Return the [x, y] coordinate for the center point of the cell that contains the specified text.  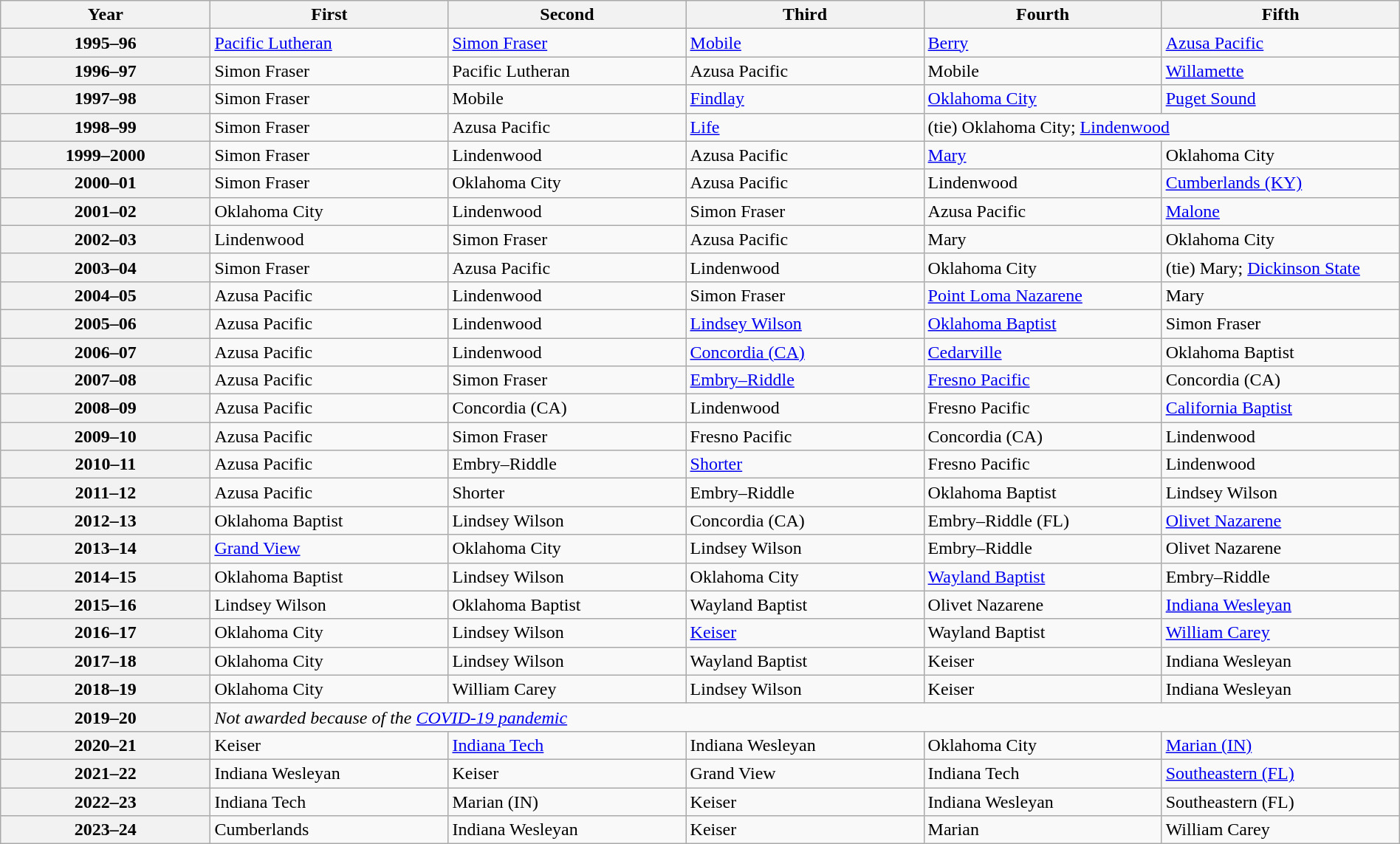
2005–06 [106, 323]
California Baptist [1280, 408]
2020–21 [106, 745]
2004–05 [106, 295]
1997–98 [106, 99]
Third [805, 15]
2007–08 [106, 380]
2018–19 [106, 689]
Second [567, 15]
Marian [1043, 830]
Fifth [1280, 15]
(tie) Mary; Dickinson State [1280, 267]
1995–96 [106, 43]
2014–15 [106, 577]
Cumberlands (KY) [1280, 183]
2006–07 [106, 352]
Berry [1043, 43]
Puget Sound [1280, 99]
2013–14 [106, 549]
Findlay [805, 99]
Willamette [1280, 71]
2010–11 [106, 464]
2019–20 [106, 717]
2003–04 [106, 267]
2017–18 [106, 661]
2022–23 [106, 801]
Fourth [1043, 15]
2016–17 [106, 633]
Embry–Riddle (FL) [1043, 521]
First [329, 15]
2021–22 [106, 773]
2000–01 [106, 183]
2011–12 [106, 493]
2008–09 [106, 408]
Cedarville [1043, 352]
1998–99 [106, 127]
2015–16 [106, 605]
1996–97 [106, 71]
2012–13 [106, 521]
Year [106, 15]
2009–10 [106, 436]
Malone [1280, 211]
2023–24 [106, 830]
Not awarded because of the COVID-19 pandemic [805, 717]
Point Loma Nazarene [1043, 295]
2001–02 [106, 211]
Cumberlands [329, 830]
1999–2000 [106, 155]
2002–03 [106, 239]
Life [805, 127]
(tie) Oklahoma City; Lindenwood [1161, 127]
